Extract the [x, y] coordinate from the center of the cell holding the provided text.  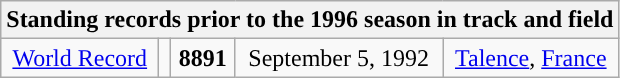
8891 [203, 58]
World Record [80, 58]
Talence, France [531, 58]
September 5, 1992 [339, 58]
Standing records prior to the 1996 season in track and field [310, 20]
